Find where the given text appears and provide that cell's center as (x, y) coordinate. 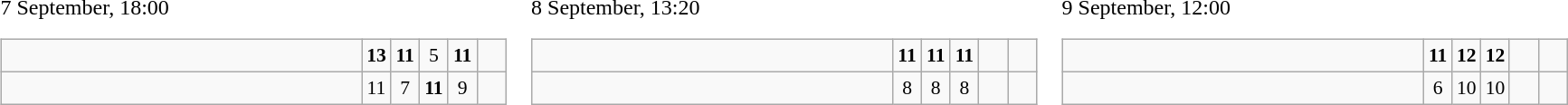
6 (1438, 88)
5 (434, 56)
9 (462, 88)
7 (405, 88)
13 (376, 56)
